Find where the given text appears and provide that cell's center as [X, Y] coordinate. 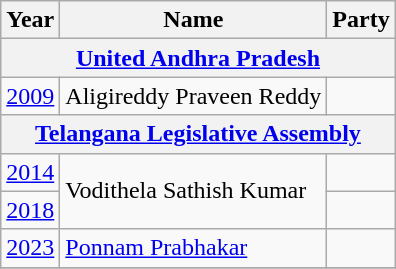
Vodithela Sathish Kumar [194, 191]
2014 [30, 172]
2009 [30, 96]
United Andhra Pradesh [198, 58]
Party [361, 20]
Year [30, 20]
Ponnam Prabhakar [194, 248]
2018 [30, 210]
2023 [30, 248]
Aligireddy Praveen Reddy [194, 96]
Name [194, 20]
Telangana Legislative Assembly [198, 134]
